Determine the (x, y) coordinate at the center of the cell enclosing the given text.  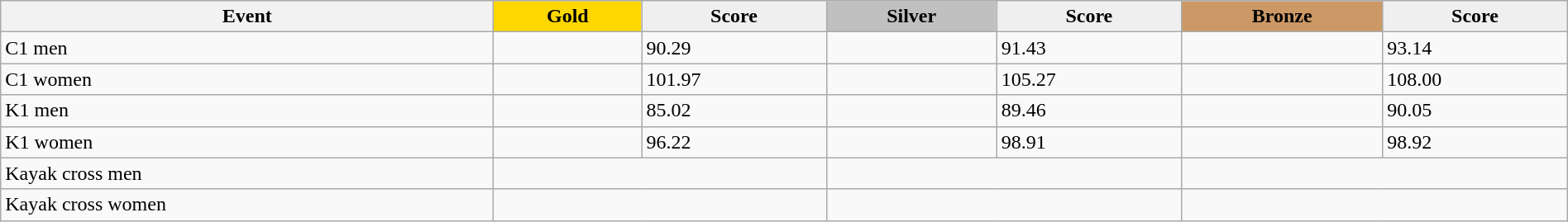
98.92 (1475, 142)
Gold (567, 17)
Kayak cross men (247, 173)
K1 men (247, 111)
C1 men (247, 48)
90.05 (1475, 111)
108.00 (1475, 79)
93.14 (1475, 48)
101.97 (734, 79)
98.91 (1088, 142)
C1 women (247, 79)
Kayak cross women (247, 205)
91.43 (1088, 48)
105.27 (1088, 79)
89.46 (1088, 111)
Bronze (1282, 17)
Silver (911, 17)
96.22 (734, 142)
Event (247, 17)
85.02 (734, 111)
K1 women (247, 142)
90.29 (734, 48)
